Detect which cell encompasses the target text, then output its (X, Y) center coordinate. 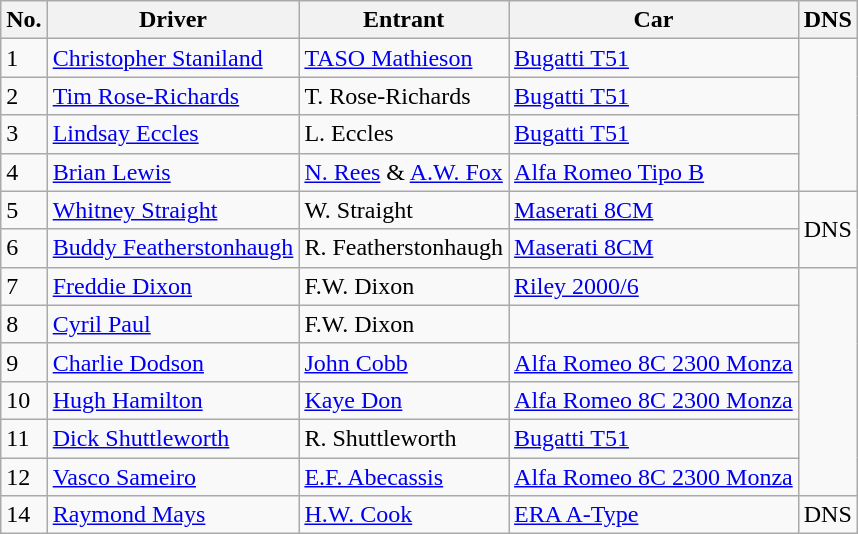
9 (24, 362)
Kaye Don (404, 400)
Riley 2000/6 (654, 286)
Car (654, 20)
Freddie Dixon (173, 286)
Charlie Dodson (173, 362)
7 (24, 286)
Hugh Hamilton (173, 400)
Buddy Featherstonhaugh (173, 248)
Alfa Romeo Tipo B (654, 172)
2 (24, 96)
Entrant (404, 20)
R. Shuttleworth (404, 438)
No. (24, 20)
N. Rees & A.W. Fox (404, 172)
Lindsay Eccles (173, 134)
W. Straight (404, 210)
L. Eccles (404, 134)
12 (24, 477)
Vasco Sameiro (173, 477)
4 (24, 172)
14 (24, 515)
Driver (173, 20)
Dick Shuttleworth (173, 438)
1 (24, 58)
Cyril Paul (173, 324)
R. Featherstonhaugh (404, 248)
10 (24, 400)
6 (24, 248)
T. Rose-Richards (404, 96)
Tim Rose-Richards (173, 96)
Brian Lewis (173, 172)
TASO Mathieson (404, 58)
11 (24, 438)
3 (24, 134)
5 (24, 210)
H.W. Cook (404, 515)
ERA A-Type (654, 515)
Raymond Mays (173, 515)
E.F. Abecassis (404, 477)
John Cobb (404, 362)
Whitney Straight (173, 210)
8 (24, 324)
Christopher Staniland (173, 58)
